Identify which cell holds the provided text, then report its (x, y) central coordinate. 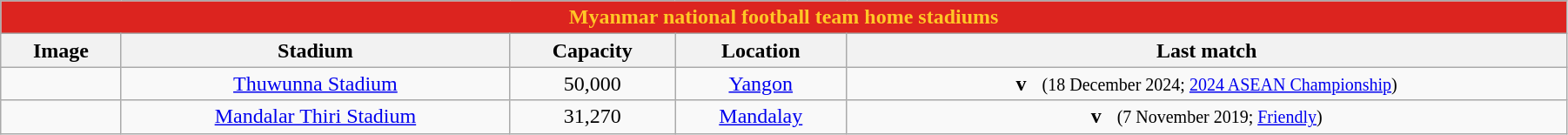
50,000 (593, 84)
Myanmar national football team home stadiums (784, 17)
31,270 (593, 117)
Yangon (761, 84)
Mandalar Thiri Stadium (315, 117)
Thuwunna Stadium (315, 84)
v (7 November 2019; Friendly) (1207, 117)
v (18 December 2024; 2024 ASEAN Championship) (1207, 84)
Image (61, 51)
Mandalay (761, 117)
Location (761, 51)
Stadium (315, 51)
Last match (1207, 51)
Capacity (593, 51)
